Extract the (X, Y) coordinate from the center of the cell holding the provided text.  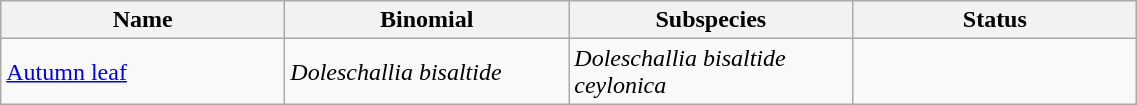
Doleschallia bisaltide ceylonica (711, 72)
Status (995, 20)
Name (143, 20)
Doleschallia bisaltide (427, 72)
Binomial (427, 20)
Subspecies (711, 20)
Autumn leaf (143, 72)
